Determine the (X, Y) coordinate at the center of the cell enclosing the given text.  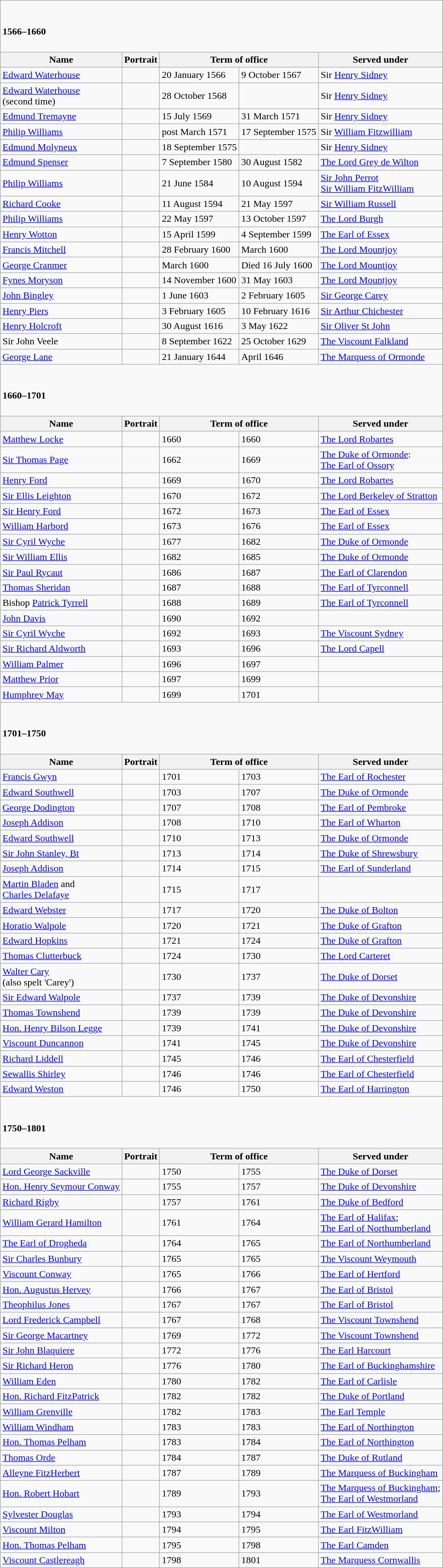
Thomas Clutterbuck (61, 956)
The Lord Burgh (381, 219)
4 September 1599 (279, 234)
10 August 1594 (279, 183)
The Earl Temple (381, 1412)
The Lord Grey de Wilton (381, 162)
George Dodington (61, 808)
Edmund Spenser (61, 162)
1 June 1603 (199, 295)
10 February 1616 (279, 311)
The Earl Camden (381, 1545)
1801 (279, 1560)
The Earl of Westmorland (381, 1514)
1768 (279, 1320)
Sewallis Shirley (61, 1074)
Sir Charles Bunbury (61, 1259)
28 February 1600 (199, 249)
Viscount Conway (61, 1274)
Sir Ellis Leighton (61, 496)
1686 (199, 572)
30 August 1582 (279, 162)
The Earl of Hertford (381, 1274)
John Davis (61, 618)
The Duke of Bedford (381, 1202)
Francis Gwyn (61, 777)
Edward Waterhouse(second time) (61, 96)
Edward Webster (61, 910)
The Earl FitzWilliam (381, 1529)
The Marquess Cornwallis (381, 1560)
Viscount Milton (61, 1529)
1677 (199, 542)
The Viscount Sydney (381, 633)
William Windham (61, 1427)
1566–1660 (222, 27)
The Lord Carteret (381, 956)
Thomas Townshend (61, 1013)
Hon. Henry Seymour Conway (61, 1187)
Sir John Blaquiere (61, 1351)
Edward Waterhouse (61, 75)
1662 (199, 460)
11 August 1594 (199, 204)
7 September 1580 (199, 162)
Henry Holcroft (61, 326)
Horatio Walpole (61, 925)
The Earl of Pembroke (381, 808)
Matthew Prior (61, 679)
Sir John Veele (61, 341)
1690 (199, 618)
William Gerard Hamilton (61, 1223)
George Cranmer (61, 265)
The Earl of Carlisle (381, 1381)
1676 (279, 526)
Edward Hopkins (61, 940)
31 May 1603 (279, 280)
The Earl of Halifax; The Earl of Northumberland (381, 1223)
15 April 1599 (199, 234)
The Earl of Rochester (381, 777)
Hon. Henry Bilson Legge (61, 1028)
8 September 1622 (199, 341)
1769 (199, 1335)
The Earl Harcourt (381, 1351)
Viscount Castlereagh (61, 1560)
The Duke of Portland (381, 1396)
3 February 1605 (199, 311)
Lord Frederick Campbell (61, 1320)
Alleyne FitzHerbert (61, 1473)
9 October 1567 (279, 75)
22 May 1597 (199, 219)
Humphrey May (61, 695)
The Earl of Sunderland (381, 869)
Sir William Ellis (61, 557)
1689 (279, 603)
21 May 1597 (279, 204)
William Eden (61, 1381)
1750–1801 (222, 1122)
18 September 1575 (199, 147)
The Earl of Clarendon (381, 572)
31 March 1571 (279, 117)
Sir Richard Aldworth (61, 649)
The Earl of Northumberland (381, 1243)
The Marquess of Ormonde (381, 357)
17 September 1575 (279, 132)
Sylvester Douglas (61, 1514)
15 July 1569 (199, 117)
April 1646 (279, 357)
The Lord Capell (381, 649)
The Duke of Ormonde:The Earl of Ossory (381, 460)
Henry Piers (61, 311)
The Viscount Weymouth (381, 1259)
3 May 1622 (279, 326)
William Palmer (61, 664)
Bishop Patrick Tyrrell (61, 603)
30 August 1616 (199, 326)
Richard Rigby (61, 1202)
The Marquess of Buckingham; The Earl of Westmorland (381, 1494)
Edward Weston (61, 1089)
The Earl of Buckinghamshire (381, 1366)
21 June 1584 (199, 183)
Theophilus Jones (61, 1304)
28 October 1568 (199, 96)
Richard Cooke (61, 204)
Edmund Molyneux (61, 147)
Sir Oliver St John (381, 326)
Martin Bladen and Charles Delafaye (61, 889)
The Viscount Falkland (381, 341)
2 February 1605 (279, 295)
21 January 1644 (199, 357)
1685 (279, 557)
Thomas Sheridan (61, 587)
14 November 1600 (199, 280)
Henry Wotton (61, 234)
The Duke of Shrewsbury (381, 853)
William Harbord (61, 526)
Sir George Carey (381, 295)
Sir John PerrotSir William FitzWilliam (381, 183)
Died 16 July 1600 (279, 265)
George Lane (61, 357)
1660–1701 (222, 390)
John Bingley (61, 295)
Sir John Stanley, Bt (61, 853)
1701–1750 (222, 728)
Hon. Richard FitzPatrick (61, 1396)
The Lord Berkeley of Stratton (381, 496)
Edmund Tremayne (61, 117)
Richard Liddell (61, 1059)
Viscount Duncannon (61, 1043)
The Earl of Drogheda (61, 1243)
The Duke of Rutland (381, 1458)
Francis Mitchell (61, 249)
Sir George Macartney (61, 1335)
The Duke of Bolton (381, 910)
Sir Henry Ford (61, 511)
post March 1571 (199, 132)
Sir William Russell (381, 204)
Henry Ford (61, 480)
Sir Arthur Chichester (381, 311)
Hon. Augustus Hervey (61, 1289)
The Marquess of Buckingham (381, 1473)
13 October 1597 (279, 219)
Hon. Robert Hobart (61, 1494)
Thomas Orde (61, 1458)
The Earl of Harrington (381, 1089)
Sir William Fitzwilliam (381, 132)
20 January 1566 (199, 75)
Sir Richard Heron (61, 1366)
The Earl of Wharton (381, 823)
Sir Edward Walpole (61, 998)
Sir Paul Rycaut (61, 572)
Fynes Moryson (61, 280)
William Grenville (61, 1412)
Walter Cary(also spelt 'Carey') (61, 976)
25 October 1629 (279, 341)
Sir Thomas Page (61, 460)
Lord George Sackville (61, 1171)
Matthew Locke (61, 439)
